Identify which cell holds the provided text, then report its (x, y) central coordinate. 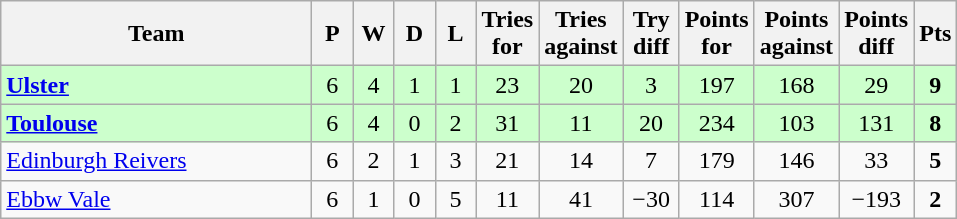
33 (876, 161)
168 (796, 85)
21 (508, 161)
Toulouse (156, 123)
P (332, 34)
Ulster (156, 85)
9 (936, 85)
31 (508, 123)
Points for (716, 34)
D (414, 34)
114 (716, 199)
41 (581, 199)
L (456, 34)
103 (796, 123)
Points against (796, 34)
Points diff (876, 34)
23 (508, 85)
−30 (651, 199)
Tries for (508, 34)
29 (876, 85)
197 (716, 85)
Edinburgh Reivers (156, 161)
8 (936, 123)
W (374, 34)
Try diff (651, 34)
131 (876, 123)
Pts (936, 34)
307 (796, 199)
Team (156, 34)
−193 (876, 199)
Tries against (581, 34)
14 (581, 161)
7 (651, 161)
179 (716, 161)
234 (716, 123)
Ebbw Vale (156, 199)
146 (796, 161)
